Locate the cell with the specified text and output its [X, Y] center coordinate. 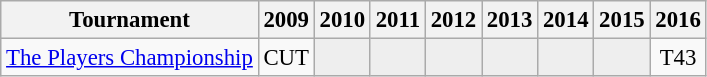
2015 [622, 20]
2013 [510, 20]
2009 [286, 20]
2011 [398, 20]
2012 [453, 20]
2014 [566, 20]
Tournament [130, 20]
2010 [342, 20]
CUT [286, 58]
The Players Championship [130, 58]
2016 [678, 20]
T43 [678, 58]
